Extract the [x, y] coordinate from the center of the cell holding the provided text.  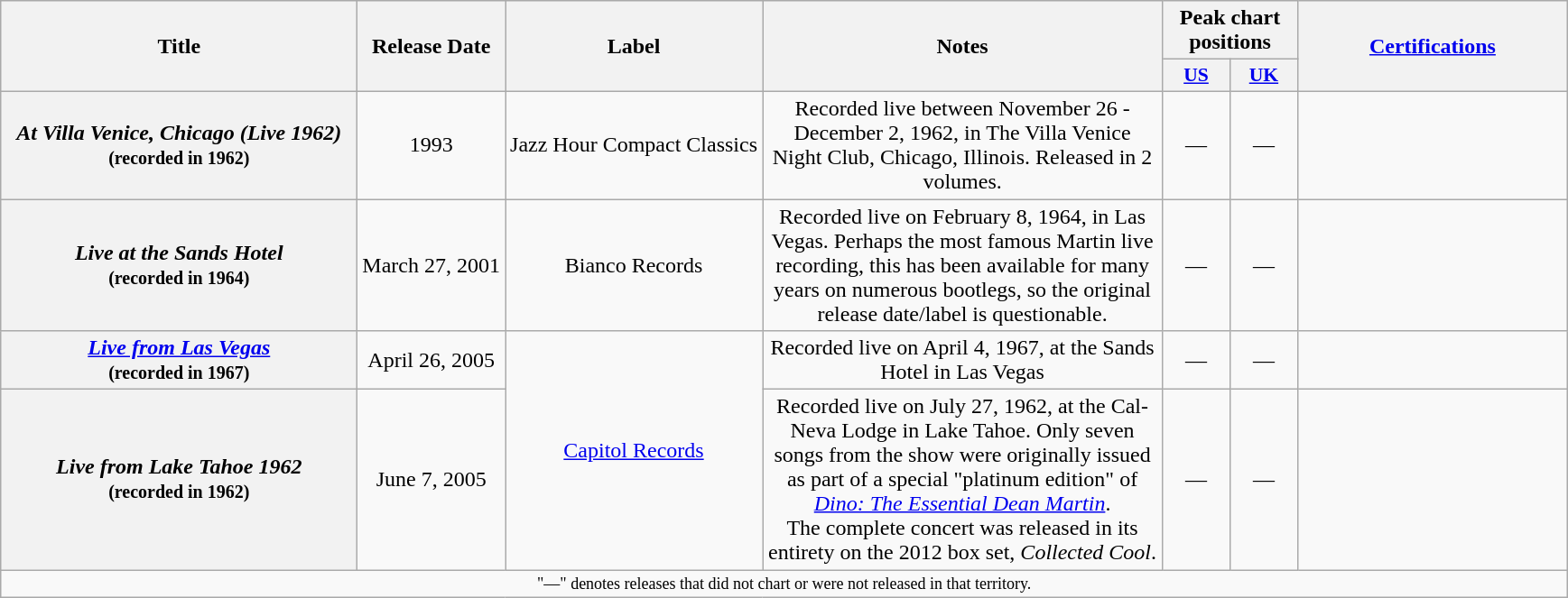
Recorded live between November 26 - December 2, 1962, in The Villa Venice Night Club, Chicago, Illinois. Released in 2 volumes. [962, 144]
Title [179, 47]
Live at the Sands Hotel(recorded in 1964) [179, 264]
Label [634, 47]
Bianco Records [634, 264]
US [1197, 76]
Recorded live on April 4, 1967, at the Sands Hotel in Las Vegas [962, 361]
June 7, 2005 [431, 480]
"—" denotes releases that did not chart or were not released in that territory. [784, 584]
Notes [962, 47]
April 26, 2005 [431, 361]
Live from Lake Tahoe 1962(recorded in 1962) [179, 480]
At Villa Venice, Chicago (Live 1962)(recorded in 1962) [179, 144]
Release Date [431, 47]
Capitol Records [634, 451]
Certifications [1432, 47]
Live from Las Vegas(recorded in 1967) [179, 361]
UK [1264, 76]
Jazz Hour Compact Classics [634, 144]
Peak chart positions [1230, 31]
March 27, 2001 [431, 264]
1993 [431, 144]
